Locate the cell with the specified text and output its [X, Y] center coordinate. 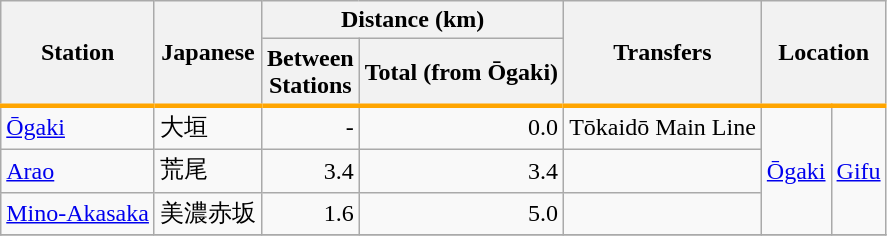
Mino-Akasaka [78, 214]
Location [824, 54]
0.0 [461, 127]
Arao [78, 170]
美濃赤坂 [208, 214]
Station [78, 54]
5.0 [461, 214]
Total (from Ōgaki) [461, 72]
Gifu [858, 170]
BetweenStations [311, 72]
荒尾 [208, 170]
Japanese [208, 54]
- [311, 127]
Distance (km) [413, 20]
1.6 [311, 214]
Tōkaidō Main Line [663, 127]
大垣 [208, 127]
Transfers [663, 54]
